Scan for the cell matching the given text and deliver its (X, Y) coordinate at center. 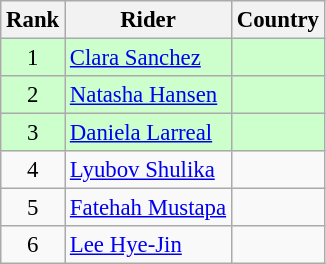
Rider (148, 20)
6 (33, 245)
Daniela Larreal (148, 133)
Lyubov Shulika (148, 170)
5 (33, 208)
Country (278, 20)
Lee Hye-Jin (148, 245)
Rank (33, 20)
Clara Sanchez (148, 58)
2 (33, 95)
Fatehah Mustapa (148, 208)
3 (33, 133)
1 (33, 58)
4 (33, 170)
Natasha Hansen (148, 95)
